Pinpoint the cell where the given text exists, returning its [x, y] midpoint coordinate. 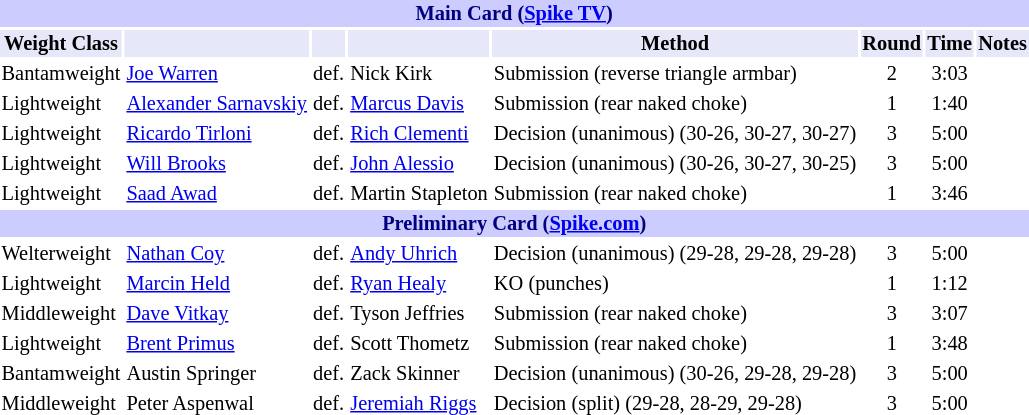
2 [892, 74]
Austin Springer [217, 374]
KO (punches) [674, 284]
Marcus Davis [420, 104]
Dave Vitkay [217, 314]
Martin Stapleton [420, 194]
Tyson Jeffries [420, 314]
Alexander Sarnavskiy [217, 104]
Joe Warren [217, 74]
John Alessio [420, 164]
Saad Awad [217, 194]
Middleweight [61, 314]
Decision (unanimous) (30-26, 30-27, 30-27) [674, 134]
3:46 [950, 194]
Scott Thometz [420, 344]
Nick Kirk [420, 74]
Method [674, 44]
Round [892, 44]
Brent Primus [217, 344]
Main Card (Spike TV) [514, 14]
Ryan Healy [420, 284]
Submission (reverse triangle armbar) [674, 74]
Decision (unanimous) (30-26, 29-28, 29-28) [674, 374]
Ricardo Tirloni [217, 134]
1:40 [950, 104]
Rich Clementi [420, 134]
Decision (unanimous) (30-26, 30-27, 30-25) [674, 164]
3:07 [950, 314]
Time [950, 44]
Preliminary Card (Spike.com) [514, 224]
Will Brooks [217, 164]
3:03 [950, 74]
1:12 [950, 284]
Zack Skinner [420, 374]
Weight Class [61, 44]
Nathan Coy [217, 254]
Andy Uhrich [420, 254]
3:48 [950, 344]
Marcin Held [217, 284]
Welterweight [61, 254]
Decision (unanimous) (29-28, 29-28, 29-28) [674, 254]
Notes [1003, 44]
